Pinpoint the cell where the given text exists, returning its (x, y) midpoint coordinate. 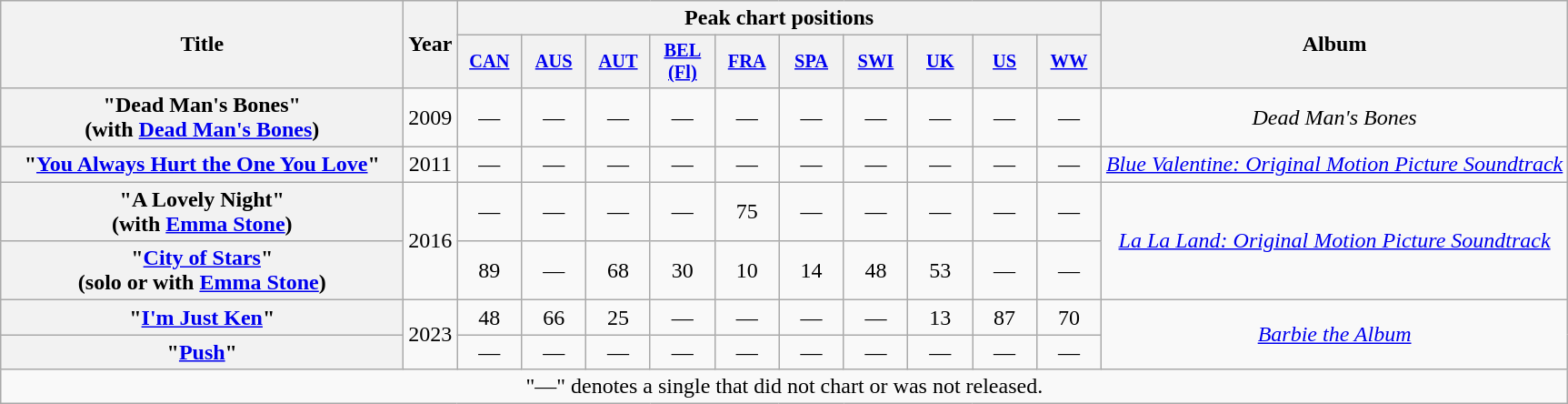
"City of Stars"(solo or with Emma Stone) (202, 271)
2016 (431, 241)
AUT (618, 62)
AUS (554, 62)
66 (554, 318)
Year (431, 45)
87 (1005, 318)
"—" denotes a single that did not chart or was not released. (784, 387)
US (1005, 62)
13 (940, 318)
14 (811, 271)
Dead Man's Bones (1334, 116)
68 (618, 271)
La La Land: Original Motion Picture Soundtrack (1334, 241)
SPA (811, 62)
53 (940, 271)
89 (489, 271)
"I'm Just Ken" (202, 318)
Blue Valentine: Original Motion Picture Soundtrack (1334, 165)
UK (940, 62)
"Dead Man's Bones"(with Dead Man's Bones) (202, 116)
Title (202, 45)
2009 (431, 116)
FRA (747, 62)
"A Lovely Night"(with Emma Stone) (202, 211)
SWI (876, 62)
Barbie the Album (1334, 335)
10 (747, 271)
Album (1334, 45)
Peak chart positions (780, 18)
"Push" (202, 352)
2023 (431, 335)
30 (682, 271)
2011 (431, 165)
WW (1069, 62)
"You Always Hurt the One You Love" (202, 165)
70 (1069, 318)
75 (747, 211)
BEL (Fl) (682, 62)
CAN (489, 62)
25 (618, 318)
